Capture the cell that displays the provided text and extract its (x, y) central coordinate. 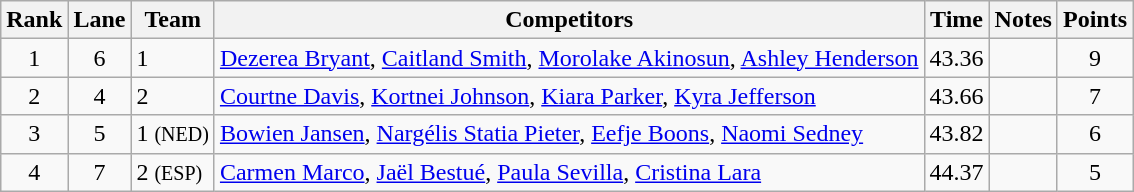
Competitors (569, 20)
Carmen Marco, Jaël Bestué, Paula Sevilla, Cristina Lara (569, 172)
1 (NED) (172, 134)
2 (ESP) (172, 172)
Dezerea Bryant, Caitland Smith, Morolake Akinosun, Ashley Henderson (569, 58)
3 (34, 134)
Courtne Davis, Kortnei Johnson, Kiara Parker, Kyra Jefferson (569, 96)
Notes (1023, 20)
Rank (34, 20)
Lane (100, 20)
43.36 (956, 58)
Team (172, 20)
Bowien Jansen, Nargélis Statia Pieter, Eefje Boons, Naomi Sedney (569, 134)
Points (1094, 20)
43.66 (956, 96)
43.82 (956, 134)
9 (1094, 58)
44.37 (956, 172)
Time (956, 20)
